Return (x, y) of the center of cell containing provided text 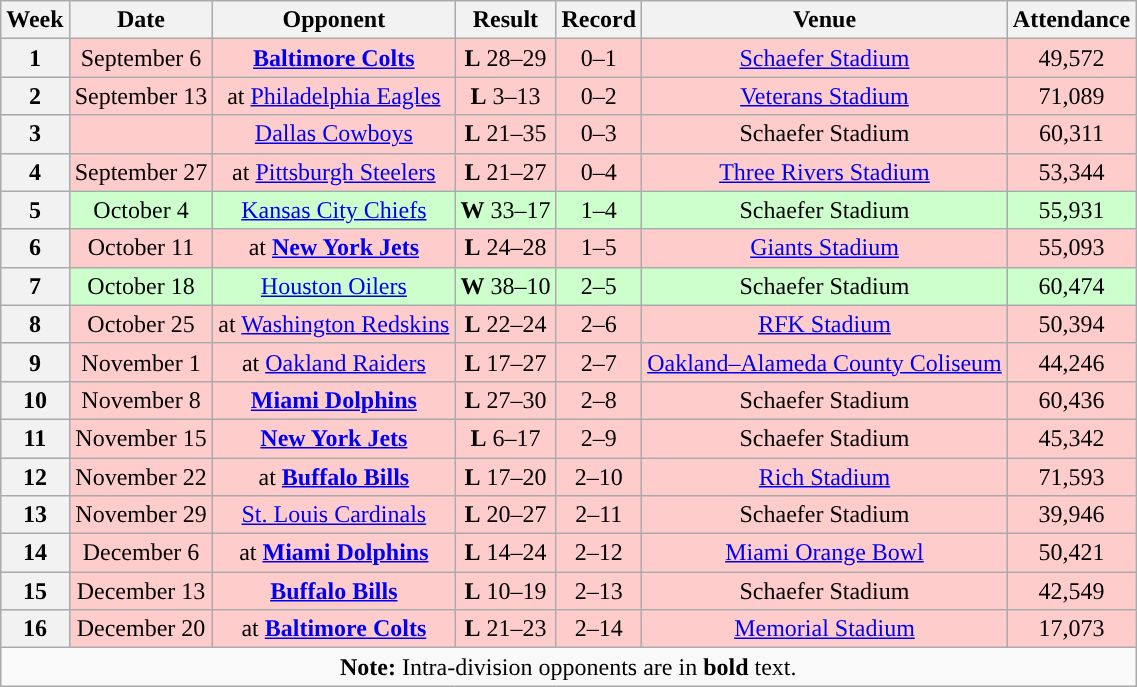
at Oakland Raiders (334, 362)
L 17–27 (506, 362)
L 17–20 (506, 477)
October 25 (141, 324)
Veterans Stadium (825, 96)
Opponent (334, 20)
Giants Stadium (825, 248)
RFK Stadium (825, 324)
Kansas City Chiefs (334, 210)
November 15 (141, 438)
9 (35, 362)
1–5 (599, 248)
Result (506, 20)
October 18 (141, 286)
Miami Dolphins (334, 400)
4 (35, 172)
November 29 (141, 515)
Date (141, 20)
0–3 (599, 134)
Venue (825, 20)
Note: Intra-division opponents are in bold text. (568, 667)
50,394 (1071, 324)
53,344 (1071, 172)
December 6 (141, 553)
L 21–35 (506, 134)
2–7 (599, 362)
September 6 (141, 58)
3 (35, 134)
L 21–27 (506, 172)
October 4 (141, 210)
50,421 (1071, 553)
L 27–30 (506, 400)
L 14–24 (506, 553)
55,931 (1071, 210)
7 (35, 286)
60,474 (1071, 286)
Houston Oilers (334, 286)
14 (35, 553)
1 (35, 58)
at Miami Dolphins (334, 553)
2–10 (599, 477)
Oakland–Alameda County Coliseum (825, 362)
at Baltimore Colts (334, 629)
Buffalo Bills (334, 591)
17,073 (1071, 629)
39,946 (1071, 515)
2–11 (599, 515)
49,572 (1071, 58)
8 (35, 324)
6 (35, 248)
Attendance (1071, 20)
L 10–19 (506, 591)
2–5 (599, 286)
W 38–10 (506, 286)
L 21–23 (506, 629)
42,549 (1071, 591)
10 (35, 400)
at Buffalo Bills (334, 477)
at New York Jets (334, 248)
55,093 (1071, 248)
September 27 (141, 172)
October 11 (141, 248)
12 (35, 477)
Baltimore Colts (334, 58)
5 (35, 210)
71,089 (1071, 96)
2–9 (599, 438)
60,311 (1071, 134)
0–2 (599, 96)
Three Rivers Stadium (825, 172)
16 (35, 629)
December 13 (141, 591)
1–4 (599, 210)
Miami Orange Bowl (825, 553)
September 13 (141, 96)
2 (35, 96)
L 3–13 (506, 96)
Rich Stadium (825, 477)
at Pittsburgh Steelers (334, 172)
December 20 (141, 629)
November 22 (141, 477)
at Philadelphia Eagles (334, 96)
November 1 (141, 362)
L 6–17 (506, 438)
Record (599, 20)
71,593 (1071, 477)
2–6 (599, 324)
St. Louis Cardinals (334, 515)
New York Jets (334, 438)
2–12 (599, 553)
2–13 (599, 591)
Dallas Cowboys (334, 134)
45,342 (1071, 438)
11 (35, 438)
W 33–17 (506, 210)
L 22–24 (506, 324)
2–8 (599, 400)
L 24–28 (506, 248)
L 20–27 (506, 515)
0–1 (599, 58)
44,246 (1071, 362)
Memorial Stadium (825, 629)
at Washington Redskins (334, 324)
2–14 (599, 629)
L 28–29 (506, 58)
Week (35, 20)
13 (35, 515)
60,436 (1071, 400)
November 8 (141, 400)
0–4 (599, 172)
15 (35, 591)
